From the cell containing the given text, extract its center point as [X, Y] coordinate. 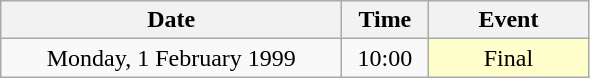
Event [508, 20]
10:00 [385, 58]
Time [385, 20]
Date [172, 20]
Monday, 1 February 1999 [172, 58]
Final [508, 58]
